Return [x, y] of the center of cell containing provided text 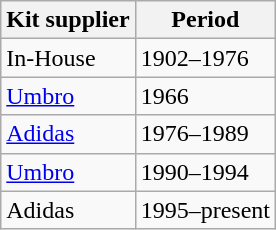
1902–1976 [205, 58]
1976–1989 [205, 134]
Period [205, 20]
In-House [68, 58]
1990–1994 [205, 172]
1995–present [205, 210]
Kit supplier [68, 20]
1966 [205, 96]
